Pinpoint the cell where the given text exists, returning its (X, Y) midpoint coordinate. 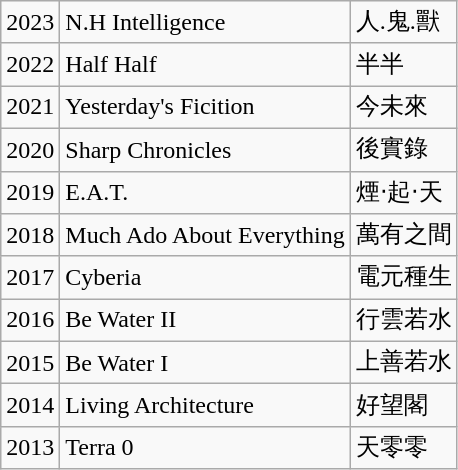
Sharp Chronicles (205, 150)
好望閣 (404, 406)
半半 (404, 64)
萬有之間 (404, 236)
Living Architecture (205, 406)
上善若水 (404, 362)
行雲若水 (404, 320)
2023 (30, 22)
N.H Intelligence (205, 22)
今未來 (404, 108)
Be Water II (205, 320)
電元種生 (404, 278)
Be Water I (205, 362)
2022 (30, 64)
煙‧起‧天 (404, 192)
Terra 0 (205, 448)
2014 (30, 406)
2016 (30, 320)
Much Ado About Everything (205, 236)
2013 (30, 448)
2015 (30, 362)
Half Half (205, 64)
2020 (30, 150)
2017 (30, 278)
後實錄 (404, 150)
2019 (30, 192)
E.A.T. (205, 192)
人.鬼.獸 (404, 22)
天零零 (404, 448)
Yesterday's Ficition (205, 108)
2018 (30, 236)
2021 (30, 108)
Cyberia (205, 278)
